Capture the cell that displays the provided text and extract its (x, y) central coordinate. 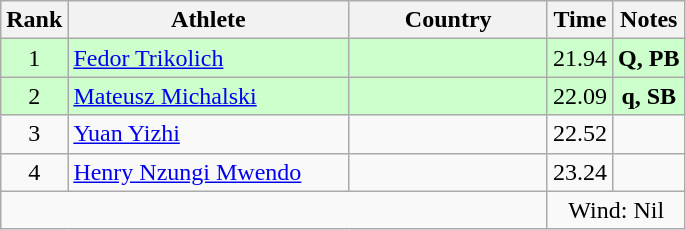
23.24 (580, 172)
Notes (649, 20)
1 (34, 58)
22.52 (580, 134)
Rank (34, 20)
2 (34, 96)
21.94 (580, 58)
3 (34, 134)
Wind: Nil (616, 210)
Q, PB (649, 58)
Athlete (208, 20)
Time (580, 20)
Henry Nzungi Mwendo (208, 172)
Fedor Trikolich (208, 58)
Yuan Yizhi (208, 134)
22.09 (580, 96)
Country (448, 20)
Mateusz Michalski (208, 96)
q, SB (649, 96)
4 (34, 172)
